Return [X, Y] of the center of cell containing provided text 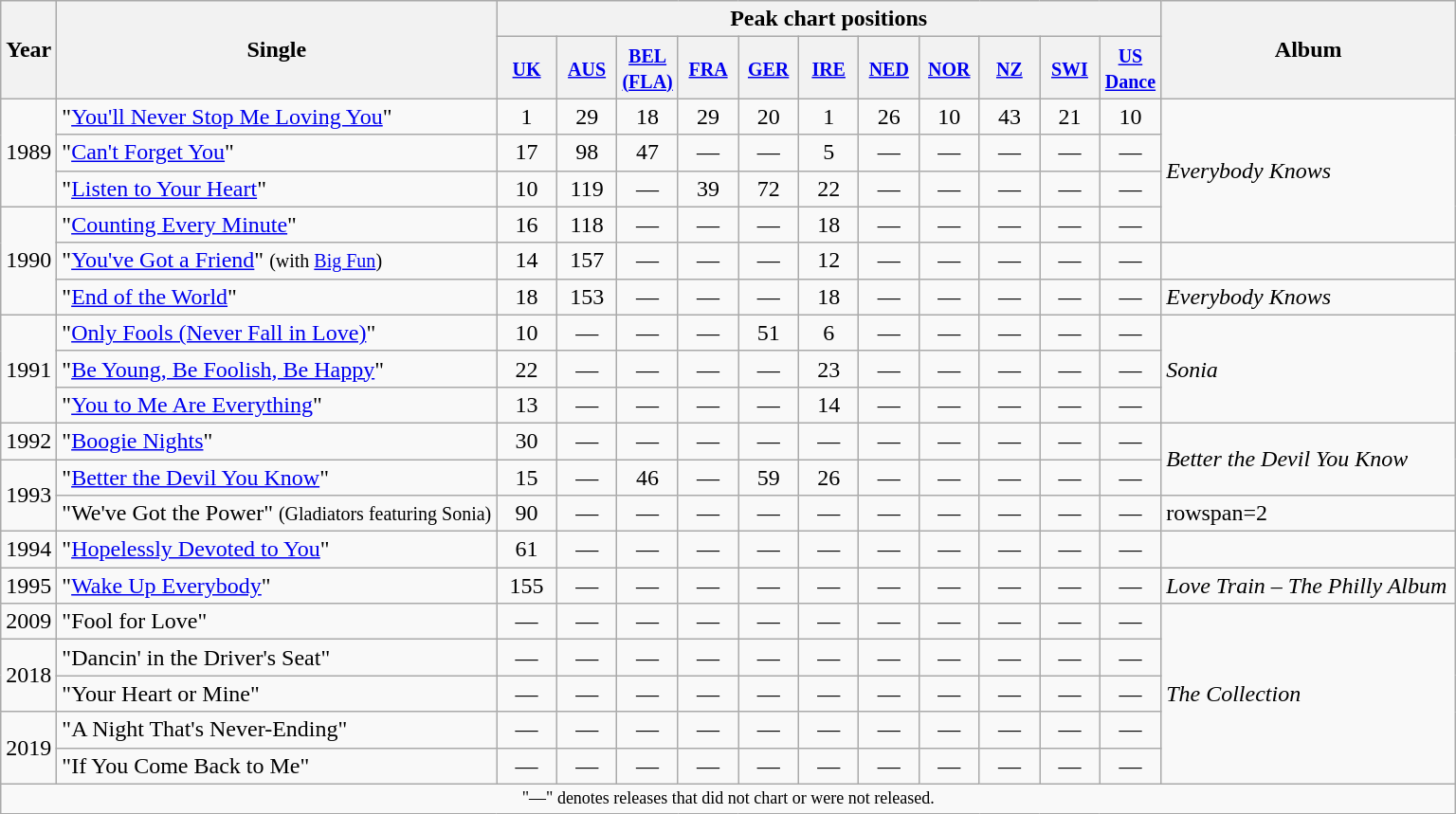
119 [587, 189]
72 [769, 189]
"Hopelessly Devoted to You" [277, 550]
98 [587, 153]
61 [527, 550]
12 [828, 261]
"Better the Devil You Know" [277, 477]
23 [828, 369]
39 [708, 189]
Album [1308, 49]
21 [1070, 117]
"A Night That's Never-Ending" [277, 730]
"Counting Every Minute" [277, 225]
"We've Got the Power" (Gladiators featuring Sonia) [277, 514]
20 [769, 117]
43 [1010, 117]
"Listen to Your Heart" [277, 189]
5 [828, 153]
IRE [828, 68]
30 [527, 441]
1989 [28, 153]
The Collection [1308, 694]
2009 [28, 622]
SWI [1070, 68]
BEL(FLA) [647, 68]
155 [527, 586]
90 [527, 514]
1993 [28, 495]
17 [527, 153]
"End of the World" [277, 297]
Peak chart positions [828, 19]
13 [527, 405]
6 [828, 333]
46 [647, 477]
16 [527, 225]
"Be Young, Be Foolish, Be Happy" [277, 369]
US Dance [1130, 68]
"Wake Up Everybody" [277, 586]
"Boogie Nights" [277, 441]
AUS [587, 68]
"You've Got a Friend" (with Big Fun) [277, 261]
NOR [950, 68]
"You'll Never Stop Me Loving You" [277, 117]
Single [277, 49]
118 [587, 225]
NED [889, 68]
Sonia [1308, 369]
UK [527, 68]
1994 [28, 550]
"Fool for Love" [277, 622]
FRA [708, 68]
"Can't Forget You" [277, 153]
"Your Heart or Mine" [277, 694]
Love Train – The Philly Album [1308, 586]
"—" denotes releases that did not chart or were not released. [728, 798]
1990 [28, 261]
1995 [28, 586]
Year [28, 49]
1991 [28, 369]
"If You Come Back to Me" [277, 766]
15 [527, 477]
2019 [28, 748]
"Dancin' in the Driver's Seat" [277, 658]
GER [769, 68]
157 [587, 261]
rowspan=2 [1308, 514]
59 [769, 477]
"Only Fools (Never Fall in Love)" [277, 333]
NZ [1010, 68]
"You to Me Are Everything" [277, 405]
2018 [28, 676]
1992 [28, 441]
47 [647, 153]
153 [587, 297]
Better the Devil You Know [1308, 459]
51 [769, 333]
